From the cell containing the given text, extract its center point as (X, Y) coordinate. 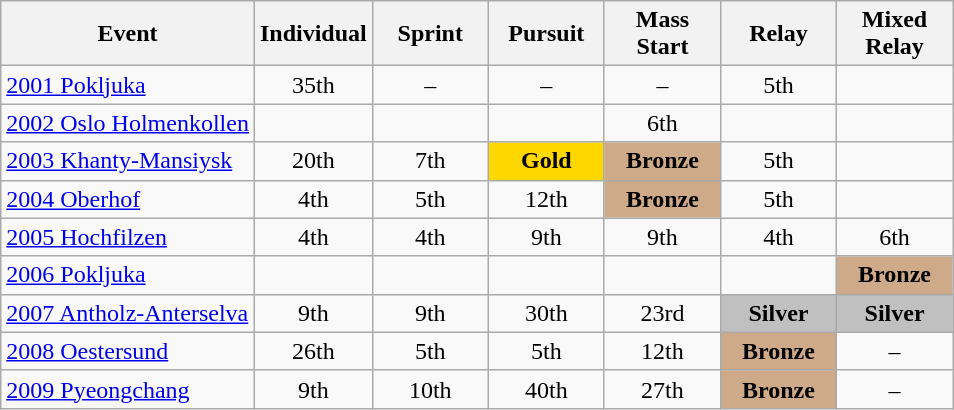
40th (546, 389)
10th (430, 389)
2002 Oslo Holmenkollen (128, 123)
Mass Start (662, 34)
2003 Khanty-Mansiysk (128, 161)
20th (313, 161)
2008 Oestersund (128, 351)
30th (546, 313)
Event (128, 34)
2006 Pokljuka (128, 275)
2009 Pyeongchang (128, 389)
27th (662, 389)
Gold (546, 161)
23rd (662, 313)
35th (313, 85)
2001 Pokljuka (128, 85)
26th (313, 351)
2004 Oberhof (128, 199)
Sprint (430, 34)
Relay (778, 34)
7th (430, 161)
2007 Antholz-Anterselva (128, 313)
Pursuit (546, 34)
2005 Hochfilzen (128, 237)
Individual (313, 34)
Mixed Relay (895, 34)
